Output the (x, y) coordinate of the center of the cell containing the given text.  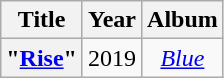
"Rise" (42, 58)
Year (112, 20)
Title (42, 20)
Blue (183, 58)
2019 (112, 58)
Album (183, 20)
